Pinpoint the cell where the given text exists, returning its (X, Y) midpoint coordinate. 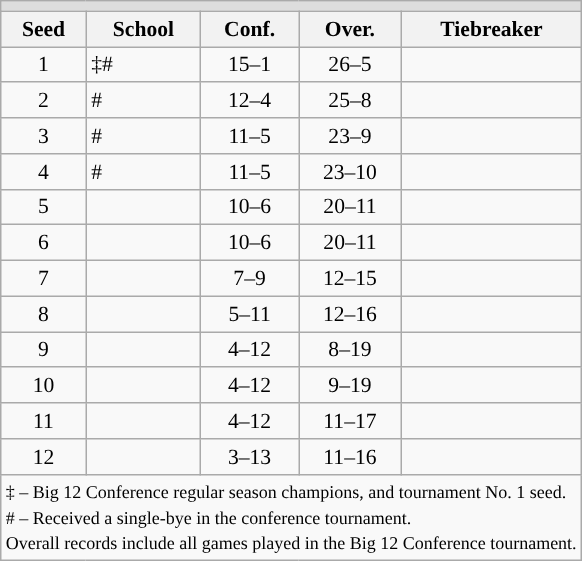
23–9 (350, 136)
11–17 (350, 421)
5 (44, 207)
7–9 (250, 279)
8–19 (350, 350)
6 (44, 243)
3 (44, 136)
25–8 (350, 101)
Seed (44, 29)
5–11 (250, 314)
4 (44, 172)
12 (44, 457)
9–19 (350, 386)
10 (44, 386)
11–16 (350, 457)
‡# (143, 65)
12–15 (350, 279)
Over. (350, 29)
7 (44, 279)
15–1 (250, 65)
12–16 (350, 314)
School (143, 29)
3–13 (250, 457)
8 (44, 314)
11 (44, 421)
2 (44, 101)
Tiebreaker (491, 29)
1 (44, 65)
12–4 (250, 101)
26–5 (350, 65)
23–10 (350, 172)
9 (44, 350)
Conf. (250, 29)
